Scan for the cell matching the given text and deliver its (X, Y) coordinate at center. 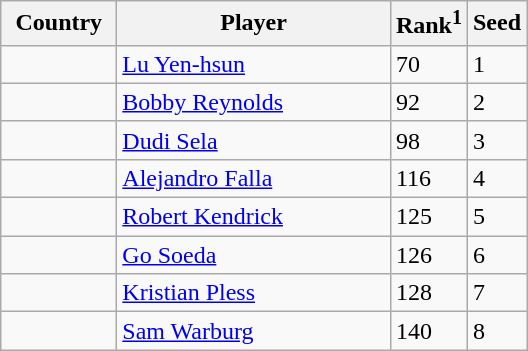
116 (428, 178)
6 (496, 255)
Bobby Reynolds (254, 102)
1 (496, 64)
Lu Yen-hsun (254, 64)
126 (428, 255)
Sam Warburg (254, 331)
125 (428, 217)
Go Soeda (254, 255)
Robert Kendrick (254, 217)
8 (496, 331)
Kristian Pless (254, 293)
2 (496, 102)
3 (496, 140)
70 (428, 64)
4 (496, 178)
92 (428, 102)
5 (496, 217)
Seed (496, 24)
140 (428, 331)
Country (59, 24)
Dudi Sela (254, 140)
128 (428, 293)
98 (428, 140)
Rank1 (428, 24)
Player (254, 24)
7 (496, 293)
Alejandro Falla (254, 178)
